Scan for the cell matching the given text and deliver its (X, Y) coordinate at center. 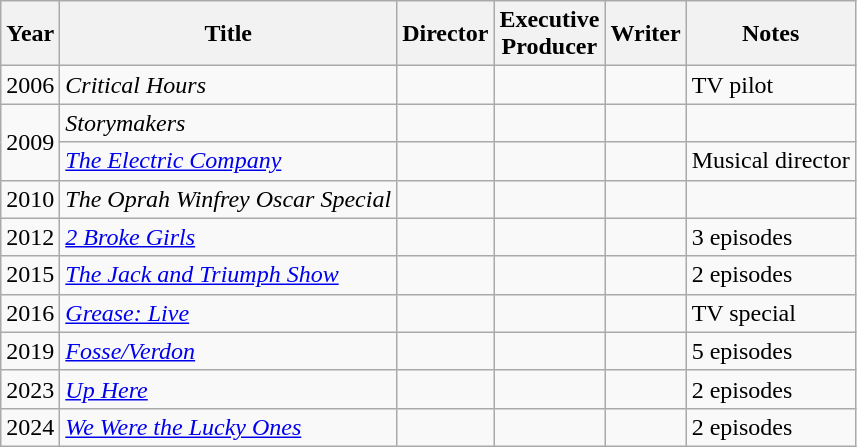
Director (446, 34)
Storymakers (228, 123)
2015 (30, 275)
TV pilot (770, 85)
Musical director (770, 161)
5 episodes (770, 351)
We Were the Lucky Ones (228, 427)
2009 (30, 142)
Writer (646, 34)
Fosse/Verdon (228, 351)
Title (228, 34)
ExecutiveProducer (550, 34)
2 Broke Girls (228, 237)
2023 (30, 389)
2012 (30, 237)
Up Here (228, 389)
The Oprah Winfrey Oscar Special (228, 199)
Notes (770, 34)
TV special (770, 313)
The Electric Company (228, 161)
Critical Hours (228, 85)
The Jack and Triumph Show (228, 275)
2019 (30, 351)
Year (30, 34)
3 episodes (770, 237)
2016 (30, 313)
2010 (30, 199)
2024 (30, 427)
Grease: Live (228, 313)
2006 (30, 85)
